Scan for the cell matching the given text and deliver its (X, Y) coordinate at center. 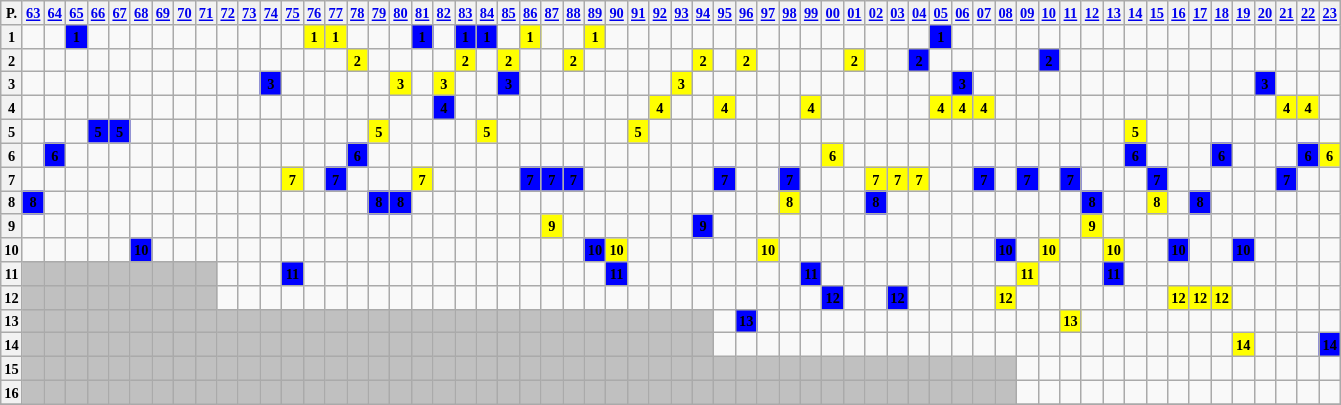
82 (444, 12)
05 (941, 12)
20 (1265, 12)
81 (422, 12)
94 (703, 12)
98 (790, 12)
76 (314, 12)
92 (660, 12)
72 (228, 12)
71 (206, 12)
P. (12, 12)
21 (1287, 12)
66 (98, 12)
01 (855, 12)
91 (638, 12)
74 (271, 12)
97 (768, 12)
63 (33, 12)
18 (1222, 12)
85 (509, 12)
88 (574, 12)
84 (487, 12)
67 (120, 12)
75 (293, 12)
09 (1027, 12)
89 (595, 12)
73 (249, 12)
65 (77, 12)
03 (898, 12)
83 (466, 12)
77 (336, 12)
17 (1200, 12)
23 (1330, 12)
79 (379, 12)
04 (919, 12)
96 (746, 12)
69 (163, 12)
80 (401, 12)
78 (357, 12)
06 (963, 12)
86 (530, 12)
19 (1243, 12)
00 (833, 12)
93 (682, 12)
64 (55, 12)
22 (1308, 12)
68 (141, 12)
87 (552, 12)
95 (725, 12)
02 (876, 12)
90 (617, 12)
70 (185, 12)
07 (984, 12)
08 (1006, 12)
99 (811, 12)
